Scan for the cell matching the given text and deliver its (X, Y) coordinate at center. 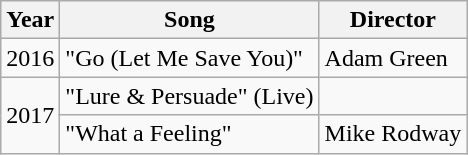
Year (30, 20)
2017 (30, 115)
Mike Rodway (393, 134)
Adam Green (393, 58)
2016 (30, 58)
Song (190, 20)
"Lure & Persuade" (Live) (190, 96)
Director (393, 20)
"What a Feeling" (190, 134)
"Go (Let Me Save You)" (190, 58)
